Locate the cell with the specified text and output its [x, y] center coordinate. 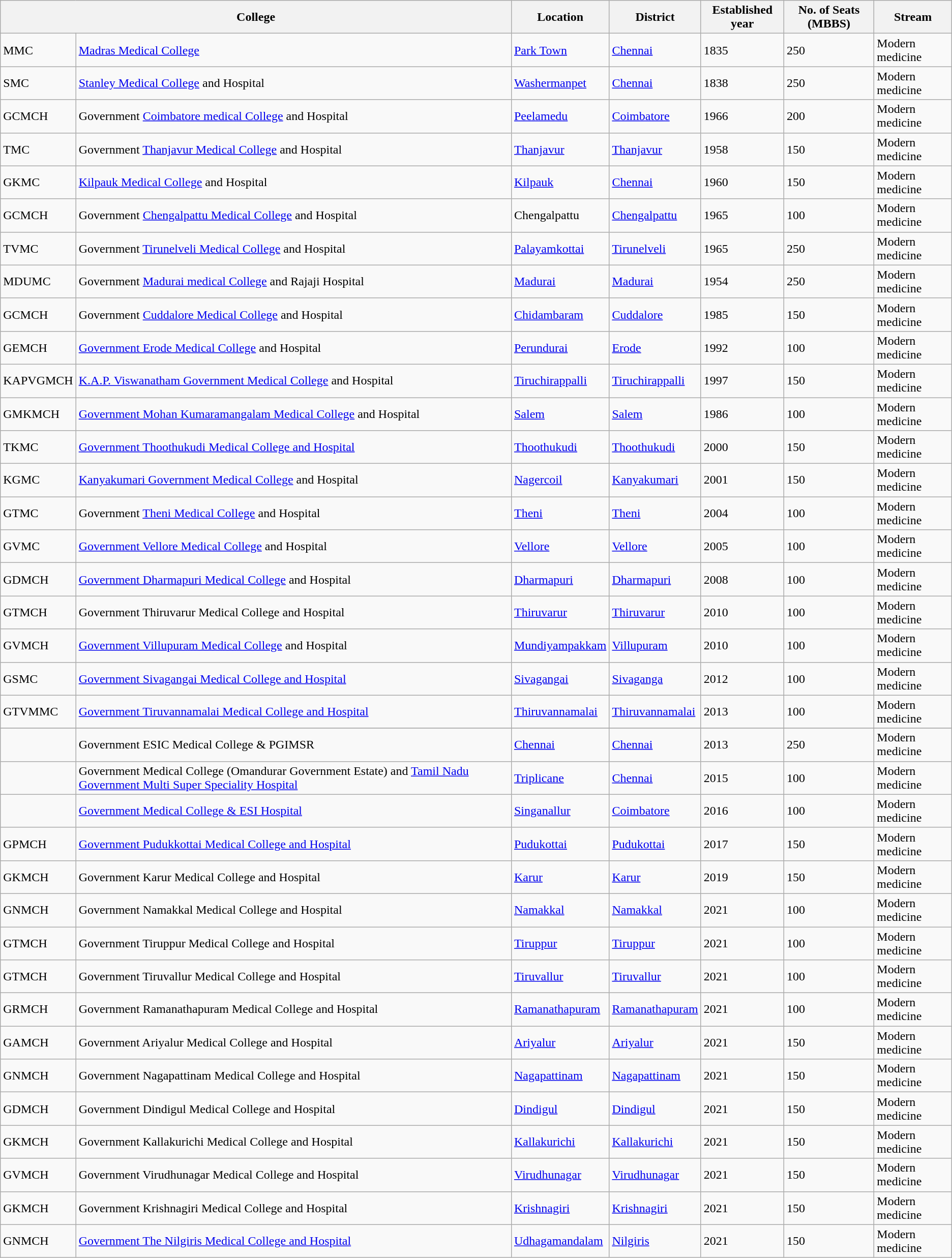
Government Medical College (Omandurar Government Estate) and Tamil Nadu Government Multi Super Speciality Hospital [293, 778]
Government Karur Medical College and Hospital [293, 877]
1960 [742, 182]
Government Chengalpattu Medical College and Hospital [293, 216]
GVMC [38, 546]
Government Dindigul Medical College and Hospital [293, 1109]
2000 [742, 447]
Park Town [560, 50]
Government Tiruvannamalai Medical College and Hospital [293, 712]
MDUMC [38, 282]
GRMCH [38, 1010]
Government Ariyalur Medical College and Hospital [293, 1042]
GTMC [38, 514]
GTVMMC [38, 712]
200 [829, 116]
K.A.P. Viswanatham Government Medical College and Hospital [293, 380]
Government Thanjavur Medical College and Hospital [293, 149]
Government Cuddalore Medical College and Hospital [293, 314]
Udhagamandalam [560, 1241]
2017 [742, 844]
Sivagangai [560, 678]
Cuddalore [655, 314]
Government Mohan Kumaramangalam Medical College and Hospital [293, 414]
1992 [742, 348]
College [256, 17]
Peelamedu [560, 116]
1835 [742, 50]
Government Virudhunagar Medical College and Hospital [293, 1175]
TVMC [38, 248]
2001 [742, 480]
2004 [742, 514]
Government Nagapattinam Medical College and Hospital [293, 1076]
Government Kallakurichi Medical College and Hospital [293, 1142]
Government Villupuram Medical College and Hospital [293, 646]
KAPVGMCH [38, 380]
2015 [742, 778]
1838 [742, 83]
Nilgiris [655, 1241]
Kanyakumari Government Medical College and Hospital [293, 480]
GPMCH [38, 844]
Mundiyampakkam [560, 646]
Government Medical College & ESI Hospital [293, 811]
SMC [38, 83]
2019 [742, 877]
Triplicane [560, 778]
1997 [742, 380]
1954 [742, 282]
GSMC [38, 678]
Singanallur [560, 811]
Established year [742, 17]
Madras Medical College [293, 50]
GAMCH [38, 1042]
Chidambaram [560, 314]
Government Tiruppur Medical College and Hospital [293, 943]
TMC [38, 149]
Tirunelveli [655, 248]
2016 [742, 811]
Villupuram [655, 646]
Government The Nilgiris Medical College and Hospital [293, 1241]
Kanyakumari [655, 480]
Stream [913, 17]
Government Dharmapuri Medical College and Hospital [293, 580]
No. of Seats (MBBS) [829, 17]
2008 [742, 580]
Nagercoil [560, 480]
Government Vellore Medical College and Hospital [293, 546]
Government Pudukkottai Medical College and Hospital [293, 844]
Government Namakkal Medical College and Hospital [293, 910]
GEMCH [38, 348]
Government Theni Medical College and Hospital [293, 514]
Washermanpet [560, 83]
2005 [742, 546]
Government Sivagangai Medical College and Hospital [293, 678]
GKMC [38, 182]
Palayamkottai [560, 248]
GMKMCH [38, 414]
Sivaganga [655, 678]
2012 [742, 678]
Government Thoothukudi Medical College and Hospital [293, 447]
Erode [655, 348]
Location [560, 17]
Stanley Medical College and Hospital [293, 83]
Perundurai [560, 348]
Government ESIC Medical College & PGIMSR [293, 744]
Government Ramanathapuram Medical College and Hospital [293, 1010]
District [655, 17]
MMC [38, 50]
Kilpauk [560, 182]
1966 [742, 116]
1958 [742, 149]
Government Thiruvarur Medical College and Hospital [293, 612]
Government Madurai medical College and Rajaji Hospital [293, 282]
Government Coimbatore medical College and Hospital [293, 116]
TKMC [38, 447]
1986 [742, 414]
Kilpauk Medical College and Hospital [293, 182]
1985 [742, 314]
KGMC [38, 480]
Government Tirunelveli Medical College and Hospital [293, 248]
Government Erode Medical College and Hospital [293, 348]
Government Krishnagiri Medical College and Hospital [293, 1208]
Government Tiruvallur Medical College and Hospital [293, 976]
